For the text-containing cell, return its midpoint in (X, Y) coordinate format. 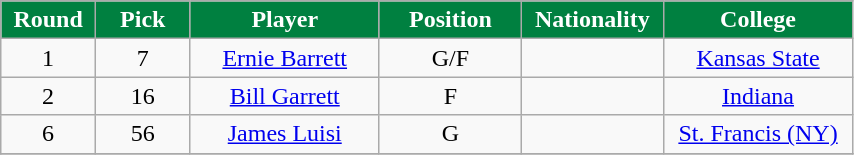
Round (48, 20)
Indiana (758, 96)
Pick (142, 20)
16 (142, 96)
St. Francis (NY) (758, 134)
1 (48, 58)
Kansas State (758, 58)
7 (142, 58)
James Luisi (284, 134)
Ernie Barrett (284, 58)
F (450, 96)
6 (48, 134)
College (758, 20)
Nationality (592, 20)
Bill Garrett (284, 96)
2 (48, 96)
56 (142, 134)
Player (284, 20)
G/F (450, 58)
Position (450, 20)
G (450, 134)
